Find where the given text appears and provide that cell's center as [x, y] coordinate. 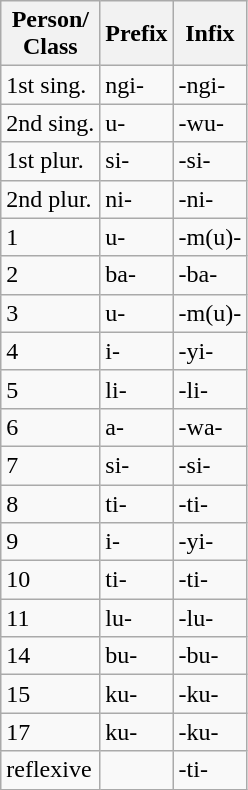
-bu- [210, 656]
8 [50, 503]
11 [50, 618]
-wa- [210, 427]
bu- [136, 656]
1 [50, 237]
Infix [210, 34]
14 [50, 656]
3 [50, 313]
Prefix [136, 34]
17 [50, 732]
li- [136, 389]
7 [50, 465]
Person/Class [50, 34]
-wu- [210, 123]
1st plur. [50, 161]
4 [50, 351]
2 [50, 275]
lu- [136, 618]
reflexive [50, 770]
2nd plur. [50, 199]
-ba- [210, 275]
a- [136, 427]
1st sing. [50, 85]
-lu- [210, 618]
ba- [136, 275]
-li- [210, 389]
ngi- [136, 85]
10 [50, 580]
9 [50, 542]
5 [50, 389]
ni- [136, 199]
2nd sing. [50, 123]
-ngi- [210, 85]
15 [50, 694]
6 [50, 427]
-ni- [210, 199]
